Detect which cell encompasses the target text, then output its (x, y) center coordinate. 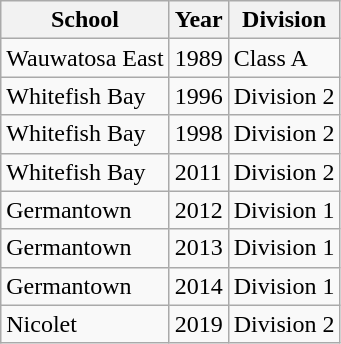
2013 (198, 248)
Division (284, 20)
School (85, 20)
2012 (198, 210)
1996 (198, 96)
Year (198, 20)
2011 (198, 172)
Nicolet (85, 324)
2014 (198, 286)
1989 (198, 58)
Wauwatosa East (85, 58)
2019 (198, 324)
1998 (198, 134)
Class A (284, 58)
